Extract the [x, y] coordinate from the center of the cell holding the provided text.  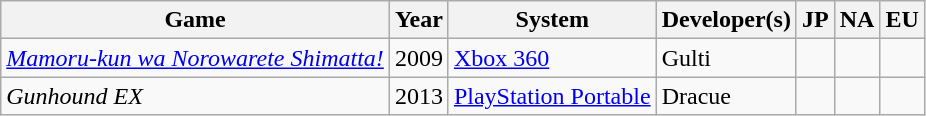
JP [815, 20]
Game [196, 20]
Year [418, 20]
2013 [418, 96]
Gunhound EX [196, 96]
NA [857, 20]
Xbox 360 [552, 58]
Mamoru-kun wa Norowarete Shimatta! [196, 58]
Dracue [726, 96]
2009 [418, 58]
Gulti [726, 58]
EU [902, 20]
System [552, 20]
PlayStation Portable [552, 96]
Developer(s) [726, 20]
